Return [X, Y] of the center of cell containing provided text 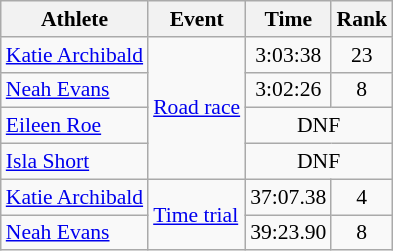
Athlete [74, 19]
Rank [362, 19]
Isla Short [74, 162]
Time trial [196, 214]
Event [196, 19]
23 [362, 55]
37:07.38 [288, 197]
4 [362, 197]
Road race [196, 108]
3:03:38 [288, 55]
3:02:26 [288, 90]
39:23.90 [288, 233]
Eileen Roe [74, 126]
Time [288, 19]
